Return the [x, y] coordinate for the center point of the cell that contains the specified text.  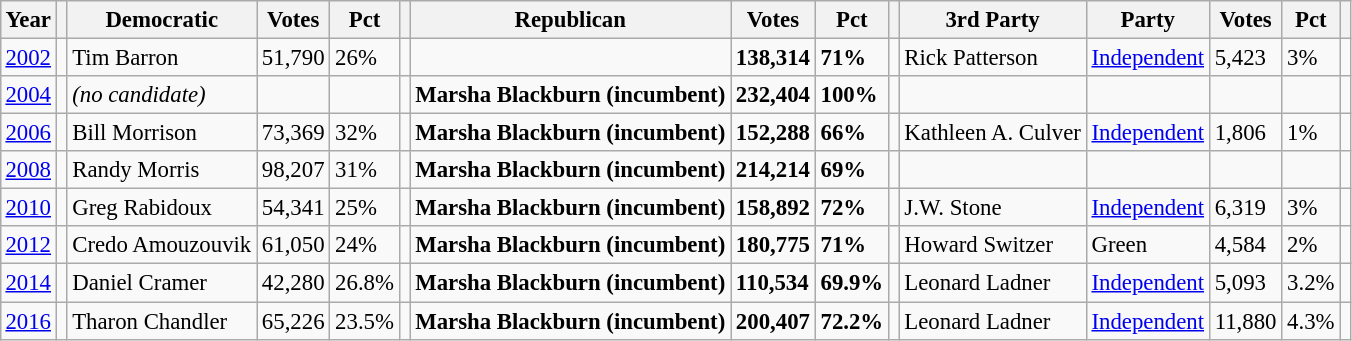
2010 [28, 208]
Bill Morrison [162, 133]
2008 [28, 170]
26.8% [364, 283]
Tim Barron [162, 57]
100% [852, 95]
54,341 [294, 208]
5,423 [1245, 57]
72.2% [852, 321]
6,319 [1245, 208]
5,093 [1245, 283]
Tharon Chandler [162, 321]
32% [364, 133]
Kathleen A. Culver [992, 133]
73,369 [294, 133]
J.W. Stone [992, 208]
2% [1311, 245]
Democratic [162, 20]
69% [852, 170]
Howard Switzer [992, 245]
Republican [570, 20]
158,892 [774, 208]
2004 [28, 95]
138,314 [774, 57]
2014 [28, 283]
23.5% [364, 321]
51,790 [294, 57]
232,404 [774, 95]
42,280 [294, 283]
2002 [28, 57]
61,050 [294, 245]
152,288 [774, 133]
11,880 [1245, 321]
1% [1311, 133]
69.9% [852, 283]
Green [1148, 245]
Credo Amouzouvik [162, 245]
Greg Rabidoux [162, 208]
Randy Morris [162, 170]
2016 [28, 321]
72% [852, 208]
200,407 [774, 321]
3.2% [1311, 283]
31% [364, 170]
2012 [28, 245]
25% [364, 208]
3rd Party [992, 20]
214,214 [774, 170]
Daniel Cramer [162, 283]
4,584 [1245, 245]
Year [28, 20]
26% [364, 57]
180,775 [774, 245]
2006 [28, 133]
24% [364, 245]
66% [852, 133]
98,207 [294, 170]
65,226 [294, 321]
1,806 [1245, 133]
Rick Patterson [992, 57]
110,534 [774, 283]
(no candidate) [162, 95]
4.3% [1311, 321]
Party [1148, 20]
